Provide the (X, Y) coordinate of the cell's center where the given text is located.  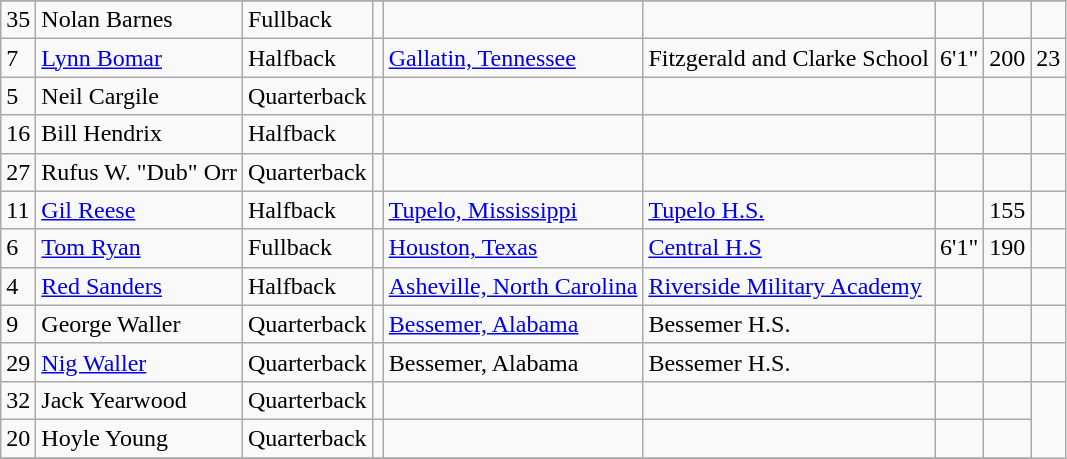
Houston, Texas (513, 248)
Bill Hendrix (140, 134)
Jack Yearwood (140, 400)
Neil Cargile (140, 96)
Red Sanders (140, 286)
190 (1008, 248)
20 (18, 438)
Nolan Barnes (140, 20)
6 (18, 248)
9 (18, 324)
200 (1008, 58)
5 (18, 96)
Gil Reese (140, 210)
Asheville, North Carolina (513, 286)
Tom Ryan (140, 248)
Lynn Bomar (140, 58)
16 (18, 134)
Hoyle Young (140, 438)
35 (18, 20)
7 (18, 58)
29 (18, 362)
Tupelo H.S. (789, 210)
23 (1048, 58)
Rufus W. "Dub" Orr (140, 172)
Riverside Military Academy (789, 286)
Fitzgerald and Clarke School (789, 58)
Nig Waller (140, 362)
27 (18, 172)
155 (1008, 210)
32 (18, 400)
Central H.S (789, 248)
4 (18, 286)
George Waller (140, 324)
11 (18, 210)
Gallatin, Tennessee (513, 58)
Tupelo, Mississippi (513, 210)
